Determine the (X, Y) coordinate at the center of the cell enclosing the given text.  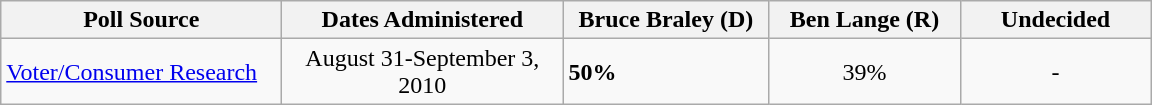
Undecided (1056, 20)
Poll Source (142, 20)
Dates Administered (422, 20)
Voter/Consumer Research (142, 72)
39% (864, 72)
50% (666, 72)
Ben Lange (R) (864, 20)
August 31-September 3, 2010 (422, 72)
Bruce Braley (D) (666, 20)
- (1056, 72)
